Capture the cell that displays the provided text and extract its [X, Y] central coordinate. 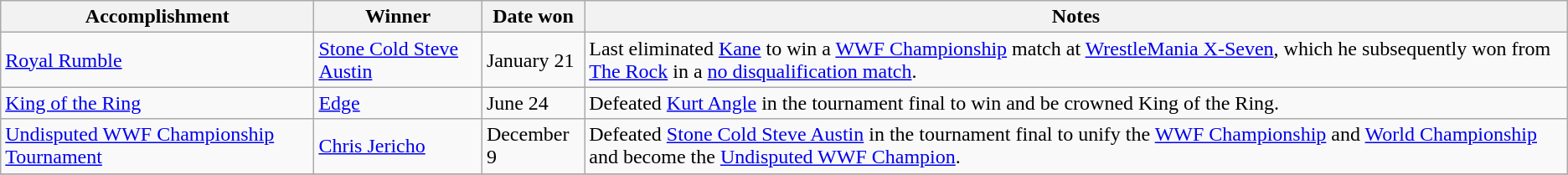
Winner [398, 17]
Defeated Stone Cold Steve Austin in the tournament final to unify the WWF Championship and World Championship and become the Undisputed WWF Champion. [1076, 146]
Notes [1076, 17]
Stone Cold Steve Austin [398, 60]
Defeated Kurt Angle in the tournament final to win and be crowned King of the Ring. [1076, 103]
January 21 [533, 60]
Undisputed WWF Championship Tournament [157, 146]
King of the Ring [157, 103]
December 9 [533, 146]
Chris Jericho [398, 146]
Last eliminated Kane to win a WWF Championship match at WrestleMania X-Seven, which he subsequently won from The Rock in a no disqualification match. [1076, 60]
Accomplishment [157, 17]
June 24 [533, 103]
Date won [533, 17]
Edge [398, 103]
Royal Rumble [157, 60]
